Pinpoint the cell where the given text exists, returning its [x, y] midpoint coordinate. 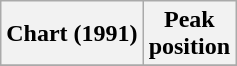
Chart (1991) [72, 34]
Peakposition [189, 34]
